From the cell containing the given text, extract its center point as [x, y] coordinate. 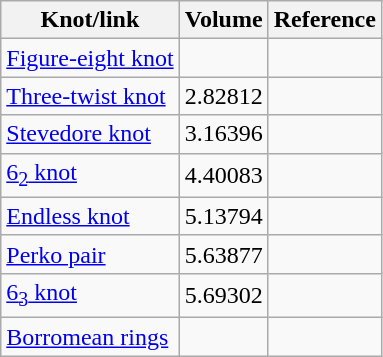
Figure-eight knot [90, 58]
3.16396 [224, 134]
Borromean rings [90, 337]
62 knot [90, 175]
5.63877 [224, 254]
Volume [224, 20]
4.40083 [224, 175]
Three-twist knot [90, 96]
2.82812 [224, 96]
5.13794 [224, 216]
Endless knot [90, 216]
Stevedore knot [90, 134]
63 knot [90, 295]
5.69302 [224, 295]
Knot/link [90, 20]
Reference [324, 20]
Perko pair [90, 254]
